Scan for the cell matching the given text and deliver its (x, y) coordinate at center. 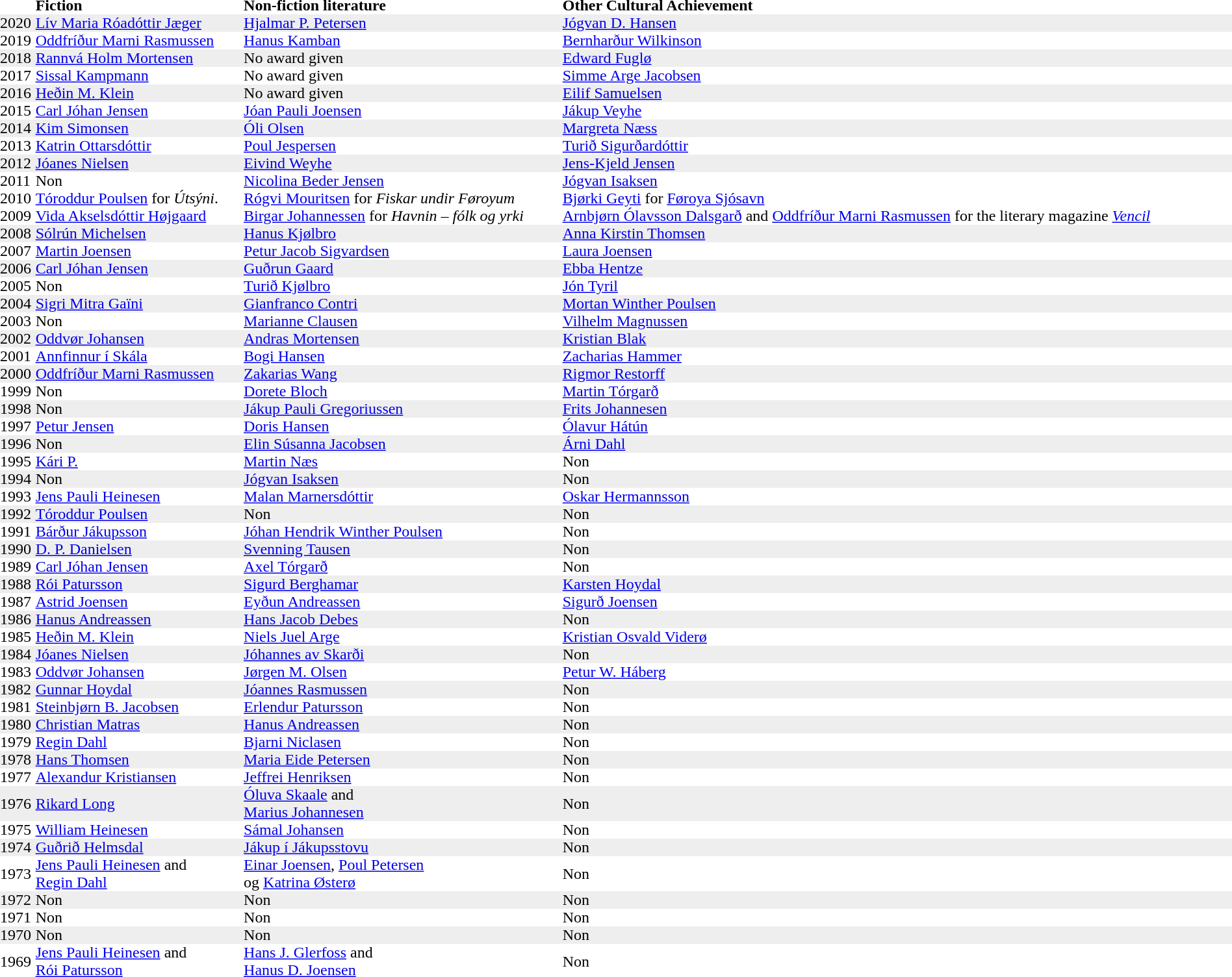
1992 (18, 514)
1979 (18, 742)
1988 (18, 585)
Kristian Blak (897, 339)
Jákup í Jákupsstovu (403, 847)
2018 (18, 58)
Arnbjørn Ólavsson Dalsgarð and Oddfríður Marni Rasmussen for the literary magazine Vencil (897, 216)
2007 (18, 251)
Jákup Veyhe (897, 110)
Axel Tórgarð (403, 566)
Gunnar Hoydal (140, 690)
Jens-Kjeld Jensen (897, 164)
Rannvá Holm Mortensen (140, 58)
Elin Súsanna Jacobsen (403, 444)
Hans Thomsen (140, 760)
Margreta Næss (897, 129)
2006 (18, 269)
Lív Maria Róadóttir Jæger (140, 23)
Rigmor Restorff (897, 374)
2020 (18, 23)
Steinbjørn B. Jacobsen (140, 707)
Sigurd Berghamar (403, 585)
Sólrún Michelsen (140, 234)
Kristian Osvald Viderø (897, 637)
Turið Kjølbro (403, 286)
Rói Patursson (140, 585)
Sigurð Joensen (897, 602)
2013 (18, 146)
Erlendur Patursson (403, 707)
1986 (18, 620)
1983 (18, 672)
2000 (18, 374)
Kim Simonsen (140, 129)
1985 (18, 637)
Einar Joensen, Poul Petersen og Katrina Østerø (403, 874)
Mortan Winther Poulsen (897, 304)
2002 (18, 339)
Andras Mortensen (403, 339)
Turið Sigurðardóttir (897, 146)
Petur W. Háberg (897, 672)
1978 (18, 760)
Marianne Clausen (403, 321)
1987 (18, 602)
1970 (18, 935)
Vida Akselsdóttir Højgaard (140, 216)
Petur Jacob Sigvardsen (403, 251)
1996 (18, 444)
Gianfranco Contri (403, 304)
Bjarni Niclasen (403, 742)
2017 (18, 75)
Maria Eide Petersen (403, 760)
Ólavur Hátún (897, 426)
1977 (18, 777)
1998 (18, 409)
Jóannes Rasmussen (403, 690)
1980 (18, 725)
Bogi Hansen (403, 356)
Regin Dahl (140, 742)
Jeffrei Henriksen (403, 777)
Laura Joensen (897, 251)
Niels Juel Arge (403, 637)
1971 (18, 917)
1974 (18, 847)
Óluva Skaale andMarius Johannesen (403, 804)
Zacharias Hammer (897, 356)
Bjørki Geyti for Føroya Sjósavn (897, 199)
Malan Marnersdóttir (403, 496)
Doris Hansen (403, 426)
Jóan Pauli Joensen (403, 110)
Guðrið Helmsdal (140, 847)
Jákup Pauli Gregoriussen (403, 409)
Vilhelm Magnussen (897, 321)
Rikard Long (140, 804)
2010 (18, 199)
1975 (18, 830)
1993 (18, 496)
1981 (18, 707)
Eyðun Andreassen (403, 602)
Jóhannes av Skarði (403, 655)
Karsten Hoydal (897, 585)
1984 (18, 655)
Zakarias Wang (403, 374)
1994 (18, 479)
Óli Olsen (403, 129)
Astrid Joensen (140, 602)
1991 (18, 531)
Sissal Kampmann (140, 75)
Tóroddur Poulsen for Útsýni. (140, 199)
2019 (18, 40)
1973 (18, 874)
2016 (18, 94)
Bernharður Wilkinson (897, 40)
Kári P. (140, 461)
Árni Dahl (897, 444)
Jens Pauli Heinesen andRegin Dahl (140, 874)
Hans Jacob Debes (403, 620)
Alexandur Kristiansen (140, 777)
Jógvan D. Hansen (897, 23)
Svenning Tausen (403, 550)
2004 (18, 304)
2003 (18, 321)
2014 (18, 129)
William Heinesen (140, 830)
1982 (18, 690)
Jørgen M. Olsen (403, 672)
Jón Tyril (897, 286)
Poul Jespersen (403, 146)
Eivind Weyhe (403, 164)
2008 (18, 234)
Sámal Johansen (403, 830)
Simme Arge Jacobsen (897, 75)
2005 (18, 286)
Frits Johannesen (897, 409)
Christian Matras (140, 725)
Katrin Ottarsdóttir (140, 146)
Hanus Kjølbro (403, 234)
Guðrun Gaard (403, 269)
1997 (18, 426)
Nicolina Beder Jensen (403, 181)
Oskar Hermannsson (897, 496)
Edward Fuglø (897, 58)
Dorete Bloch (403, 391)
Birgar Johannessen for Havnin – fólk og yrki (403, 216)
Martin Joensen (140, 251)
1995 (18, 461)
2015 (18, 110)
Eilif Samuelsen (897, 94)
Tóroddur Poulsen (140, 514)
Jóhan Hendrik Winther Poulsen (403, 531)
Hanus Kamban (403, 40)
2001 (18, 356)
Anna Kirstin Thomsen (897, 234)
Martin Tórgarð (897, 391)
2012 (18, 164)
Petur Jensen (140, 426)
Rógvi Mouritsen for Fiskar undir Føroyum (403, 199)
1990 (18, 550)
Martin Næs (403, 461)
Sigri Mitra Gaïni (140, 304)
1976 (18, 804)
Annfinnur í Skála (140, 356)
2009 (18, 216)
Hjalmar P. Petersen (403, 23)
Bárður Jákupsson (140, 531)
Jens Pauli Heinesen (140, 496)
2011 (18, 181)
1972 (18, 900)
1989 (18, 566)
Ebba Hentze (897, 269)
D. P. Danielsen (140, 550)
1999 (18, 391)
